Extract the [X, Y] coordinate from the center of the cell holding the provided text.  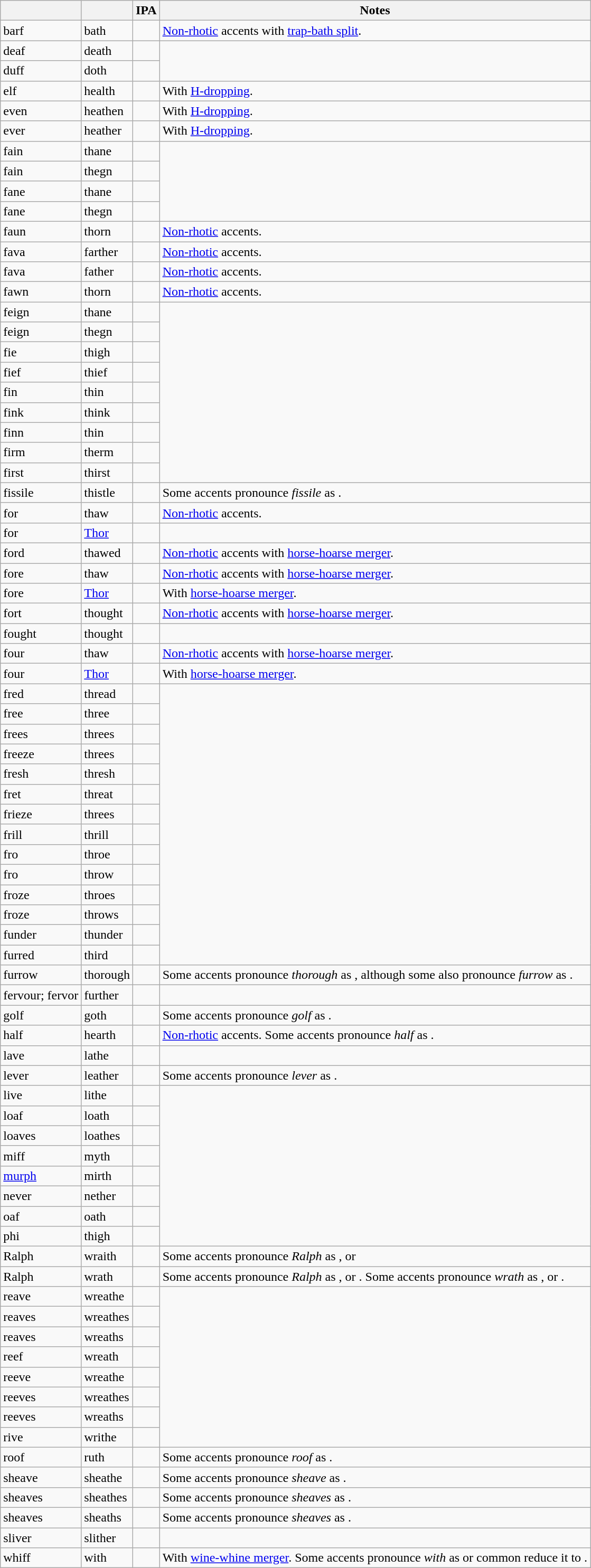
thistle [107, 493]
throe [107, 854]
thorough [107, 975]
firm [41, 452]
finn [41, 432]
heathen [107, 111]
sheathes [107, 1497]
lithe [107, 1095]
golf [41, 1015]
fret [41, 794]
thread [107, 694]
fresh [41, 774]
loath [107, 1116]
lathe [107, 1055]
faun [41, 231]
barf [41, 31]
Non-rhotic accents. Some accents pronounce half as . [375, 1035]
leather [107, 1075]
rive [41, 1437]
Notes [375, 11]
bath [107, 31]
goth [107, 1015]
freeze [41, 754]
Some accents pronounce golf as . [375, 1015]
sheathe [107, 1477]
ford [41, 553]
thief [107, 372]
think [107, 412]
throws [107, 915]
lever [41, 1075]
therm [107, 452]
Some accents pronounce fissile as . [375, 493]
live [41, 1095]
frees [41, 734]
miff [41, 1156]
threat [107, 794]
furred [41, 955]
elf [41, 91]
fred [41, 694]
nether [107, 1196]
throes [107, 895]
reef [41, 1357]
duff [41, 71]
wraith [107, 1257]
Some accents pronounce Ralph as , or [375, 1257]
oath [107, 1216]
never [41, 1196]
phi [41, 1236]
free [41, 714]
fissile [41, 493]
writhe [107, 1437]
funder [41, 935]
first [41, 473]
reeve [41, 1377]
three [107, 714]
Non-rhotic accents with trap-bath split. [375, 31]
sheaths [107, 1517]
frieze [41, 814]
ruth [107, 1457]
death [107, 51]
fervour; fervor [41, 995]
fawn [41, 292]
half [41, 1035]
fin [41, 392]
frill [41, 834]
oaf [41, 1216]
further [107, 995]
With wine-whine merger. Some accents pronounce with as or common reduce it to . [375, 1558]
wrath [107, 1277]
Some accents pronounce Ralph as , or . Some accents pronounce wrath as , or . [375, 1277]
murph [41, 1176]
fought [41, 634]
thresh [107, 774]
myth [107, 1156]
whiff [41, 1558]
fink [41, 412]
health [107, 91]
doth [107, 71]
heather [107, 131]
Some accents pronounce sheave as . [375, 1477]
farther [107, 252]
mirth [107, 1176]
sliver [41, 1538]
third [107, 955]
slither [107, 1538]
deaf [41, 51]
sheave [41, 1477]
thawed [107, 553]
roof [41, 1457]
loathes [107, 1136]
IPA [146, 11]
hearth [107, 1035]
Some accents pronounce thorough as , although some also pronounce furrow as . [375, 975]
thirst [107, 473]
lave [41, 1055]
Some accents pronounce roof as . [375, 1457]
ever [41, 131]
thunder [107, 935]
fief [41, 372]
thrill [107, 834]
Some accents pronounce lever as . [375, 1075]
with [107, 1558]
reave [41, 1297]
loaf [41, 1116]
throw [107, 874]
even [41, 111]
loaves [41, 1136]
father [107, 272]
furrow [41, 975]
wreath [107, 1357]
fie [41, 352]
fort [41, 613]
